Provide the (X, Y) coordinate of the cell's center where the given text is located.  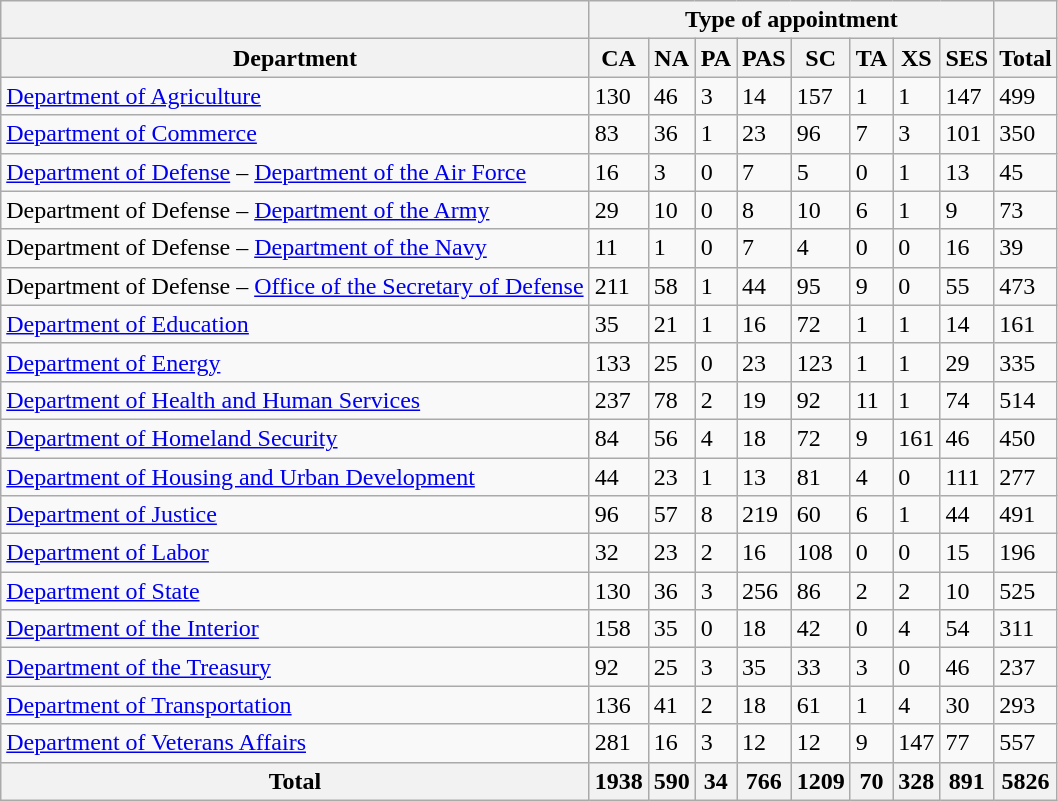
21 (672, 324)
19 (764, 400)
499 (1026, 96)
5 (820, 172)
5826 (1026, 781)
Department of Transportation (295, 705)
Department (295, 58)
211 (618, 286)
Department of Housing and Urban Development (295, 477)
101 (967, 134)
Department of Education (295, 324)
219 (764, 515)
157 (820, 96)
Department of Veterans Affairs (295, 743)
Department of Commerce (295, 134)
61 (820, 705)
TA (872, 58)
15 (967, 553)
58 (672, 286)
33 (820, 667)
NA (672, 58)
Department of Defense – Department of the Navy (295, 248)
34 (716, 781)
491 (1026, 515)
SES (967, 58)
158 (618, 629)
32 (618, 553)
Department of Labor (295, 553)
30 (967, 705)
Department of Energy (295, 362)
335 (1026, 362)
CA (618, 58)
42 (820, 629)
1938 (618, 781)
136 (618, 705)
PA (716, 58)
77 (967, 743)
54 (967, 629)
350 (1026, 134)
55 (967, 286)
Department of Health and Human Services (295, 400)
525 (1026, 591)
328 (916, 781)
Department of Justice (295, 515)
Type of appointment (792, 20)
73 (1026, 210)
281 (618, 743)
590 (672, 781)
450 (1026, 438)
41 (672, 705)
PAS (764, 58)
39 (1026, 248)
256 (764, 591)
557 (1026, 743)
Department of the Treasury (295, 667)
Department of Defense – Department of the Army (295, 210)
83 (618, 134)
81 (820, 477)
111 (967, 477)
56 (672, 438)
Department of the Interior (295, 629)
123 (820, 362)
891 (967, 781)
XS (916, 58)
70 (872, 781)
133 (618, 362)
45 (1026, 172)
1209 (820, 781)
60 (820, 515)
Department of Agriculture (295, 96)
Department of State (295, 591)
766 (764, 781)
Department of Defense – Department of the Air Force (295, 172)
84 (618, 438)
311 (1026, 629)
514 (1026, 400)
293 (1026, 705)
95 (820, 286)
SC (820, 58)
473 (1026, 286)
57 (672, 515)
78 (672, 400)
Department of Homeland Security (295, 438)
277 (1026, 477)
86 (820, 591)
74 (967, 400)
108 (820, 553)
196 (1026, 553)
Department of Defense – Office of the Secretary of Defense (295, 286)
